Provide the (X, Y) coordinate of the cell's center where the given text is located.  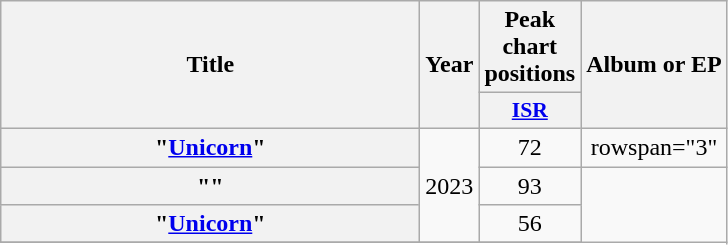
Peak chart positions (530, 47)
2023 (450, 185)
Title (210, 65)
56 (530, 224)
93 (530, 185)
Year (450, 65)
"" (210, 185)
72 (530, 147)
Album or EP (654, 65)
ISR (530, 111)
rowspan="3" (654, 147)
